Scan for the cell matching the given text and deliver its [X, Y] coordinate at center. 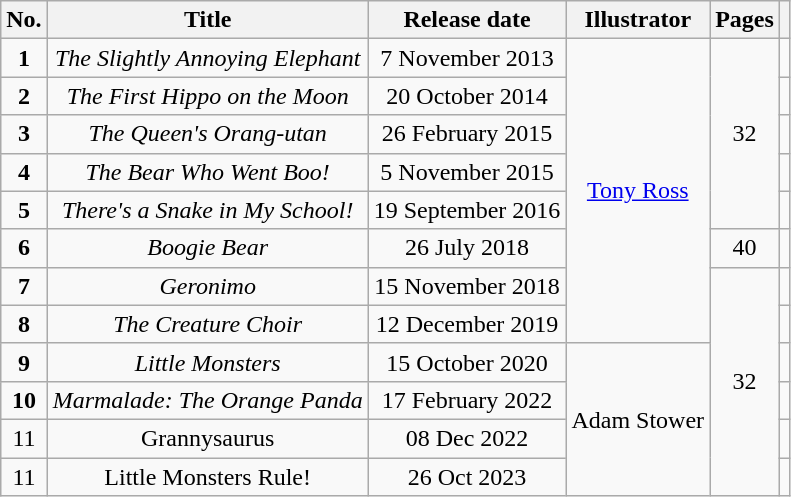
3 [24, 134]
2 [24, 96]
26 February 2015 [467, 134]
15 October 2020 [467, 362]
6 [24, 248]
26 July 2018 [467, 248]
The Queen's Orang-utan [208, 134]
15 November 2018 [467, 286]
Boogie Bear [208, 248]
There's a Snake in My School! [208, 210]
Geronimo [208, 286]
The Slightly Annoying Elephant [208, 58]
Little Monsters Rule! [208, 477]
7 [24, 286]
5 November 2015 [467, 172]
12 December 2019 [467, 324]
9 [24, 362]
Little Monsters [208, 362]
1 [24, 58]
08 Dec 2022 [467, 438]
Title [208, 20]
19 September 2016 [467, 210]
Illustrator [638, 20]
Release date [467, 20]
26 Oct 2023 [467, 477]
20 October 2014 [467, 96]
The First Hippo on the Moon [208, 96]
8 [24, 324]
The Bear Who Went Boo! [208, 172]
40 [745, 248]
Marmalade: The Orange Panda [208, 400]
Tony Ross [638, 191]
10 [24, 400]
17 February 2022 [467, 400]
The Creature Choir [208, 324]
5 [24, 210]
Adam Stower [638, 419]
No. [24, 20]
7 November 2013 [467, 58]
4 [24, 172]
Pages [745, 20]
Grannysaurus [208, 438]
